Return (x, y) of the center of cell containing provided text 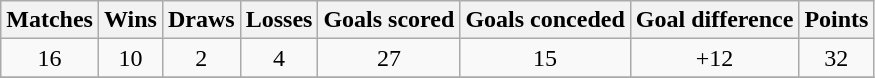
4 (279, 58)
Goals conceded (545, 20)
Goal difference (714, 20)
Points (836, 20)
16 (50, 58)
27 (389, 58)
2 (201, 58)
Draws (201, 20)
Goals scored (389, 20)
Matches (50, 20)
15 (545, 58)
32 (836, 58)
10 (130, 58)
Wins (130, 20)
Losses (279, 20)
+12 (714, 58)
